Extract the (X, Y) coordinate from the center of the cell holding the provided text.  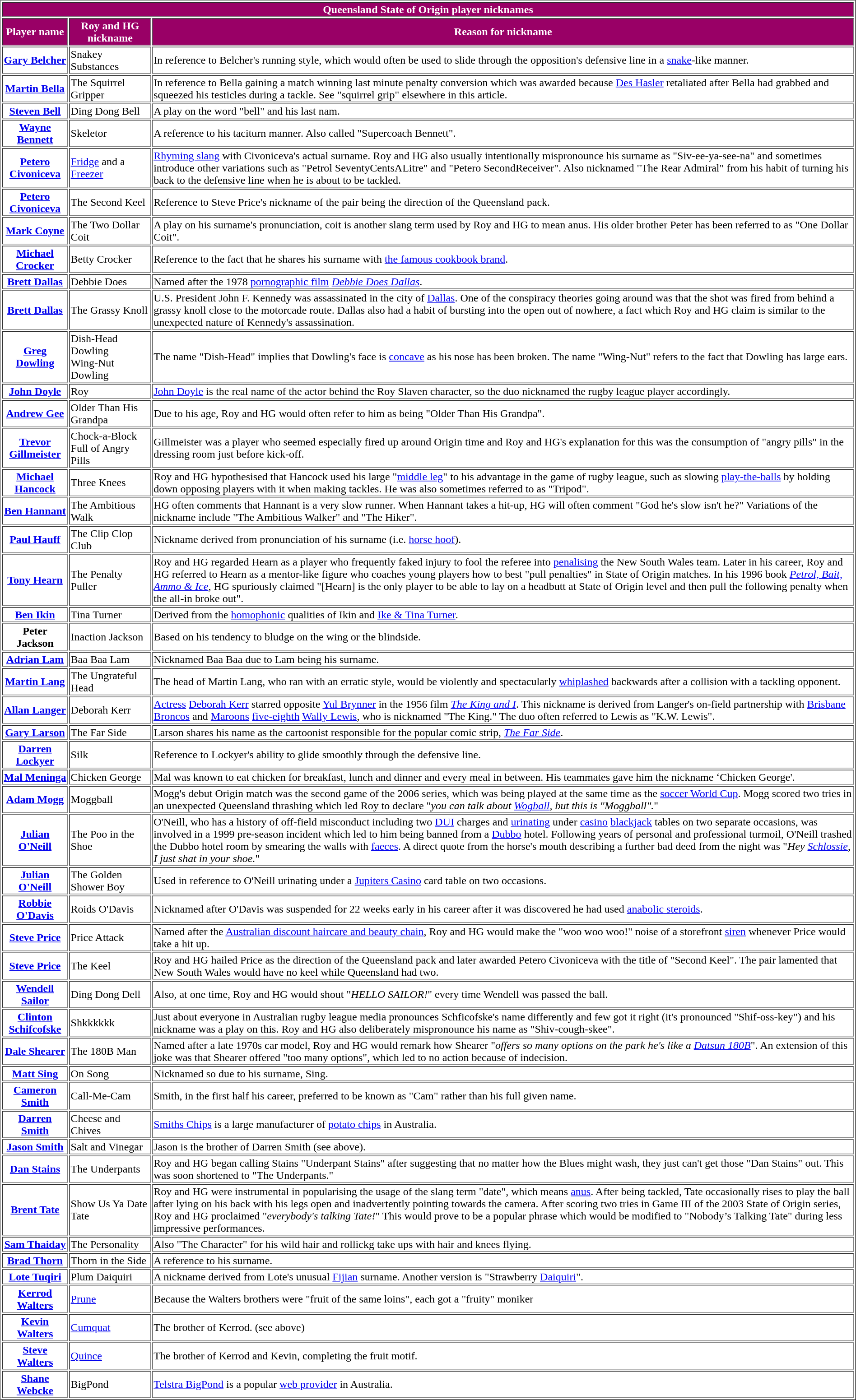
Smiths Chips is a large manufacturer of potato chips in Australia. (503, 1125)
Tony Hearn (35, 580)
Cheese and Chives (110, 1125)
Mark Coyne (35, 231)
Price Attack (110, 938)
Used in reference to O'Neill urinating under a Jupiters Casino card table on two occasions. (503, 881)
Matt Sing (35, 1073)
On Song (110, 1073)
Reference to Lockyer's ability to glide smoothly through the defensive line. (503, 755)
Darren Smith (35, 1125)
The Two Dollar Coit (110, 231)
The brother of Kerrod and Kevin, completing the fruit motif. (503, 1356)
Adrian Lam (35, 659)
Dale Shearer (35, 1052)
Queensland State of Origin player nicknames (428, 9)
Dish-Head DowlingWing-Nut Dowling (110, 357)
Nicknamed so due to his surname, Sing. (503, 1073)
Wendell Sailor (35, 995)
BigPond (110, 1385)
Martin Lang (35, 681)
Shane Webcke (35, 1385)
The Grassy Knoll (110, 311)
Reference to Steve Price's nickname of the pair being the direction of the Queensland pack. (503, 202)
Show Us Ya Date Tate (110, 1210)
The Second Keel (110, 202)
Ding Dong Bell (110, 111)
John Doyle is the real name of the actor behind the Roy Slaven character, so the duo nicknamed the rugby league player accordingly. (503, 391)
Allan Langer (35, 710)
Clinton Schifcofske (35, 1023)
Tina Turner (110, 615)
Martin Bella (35, 88)
Gary Belcher (35, 60)
Plum Daiquiri (110, 1276)
Kerrod Walters (35, 1299)
Andrew Gee (35, 413)
The Keel (110, 966)
The 180B Man (110, 1052)
The Underpants (110, 1169)
Cumquat (110, 1328)
The Ambitious Walk (110, 511)
Three Knees (110, 483)
Call-Me-Cam (110, 1096)
Quince (110, 1356)
Sam Thaiday (35, 1244)
Jason Smith (35, 1146)
In reference to Belcher's running style, which would often be used to slide through the opposition's defensive line in a snake-like manner. (503, 60)
Player name (35, 32)
Older Than His Grandpa (110, 413)
A reference to his surname. (503, 1260)
Due to his age, Roy and HG would often refer to him as being "Older Than His Grandpa". (503, 413)
Michael Crocker (35, 259)
Also, at one time, Roy and HG would shout "HELLO SAILOR!" every time Wendell was passed the ball. (503, 995)
Reference to the fact that he shares his surname with the famous cookbook brand. (503, 259)
Steve Walters (35, 1356)
Kevin Walters (35, 1328)
The Personality (110, 1244)
Ben Ikin (35, 615)
Brad Thorn (35, 1260)
The Squirrel Gripper (110, 88)
Trevor Gillmeister (35, 449)
John Doyle (35, 391)
Snakey Substances (110, 60)
The Penalty Puller (110, 580)
Deborah Kerr (110, 710)
Michael Hancock (35, 483)
Fridge and a Freezer (110, 168)
Mal was known to eat chicken for breakfast, lunch and dinner and every meal in between. His teammates gave him the nickname ‘Chicken George'. (503, 777)
Ding Dong Dell (110, 995)
Prune (110, 1299)
Moggball (110, 800)
The Clip Clop Club (110, 540)
Baa Baa Lam (110, 659)
Chock-a-Block Full of Angry Pills (110, 449)
Robbie O'Davis (35, 909)
Peter Jackson (35, 637)
The Far Side (110, 732)
Also "The Character" for his wild hair and rollickg take ups with hair and knees flying. (503, 1244)
Gary Larson (35, 732)
Ben Hannant (35, 511)
A play on the word "bell" and his last nam. (503, 111)
Nicknamed after O'Davis was suspended for 22 weeks early in his career after it was discovered he had used anabolic steroids. (503, 909)
Silk (110, 755)
Dan Stains (35, 1169)
The Ungrateful Head (110, 681)
Telstra BigPond is a popular web provider in Australia. (503, 1385)
Salt and Vinegar (110, 1146)
Chicken George (110, 777)
Larson shares his name as the cartoonist responsible for the popular comic strip, The Far Side. (503, 732)
Derived from the homophonic qualities of Ikin and Ike & Tina Turner. (503, 615)
Mal Meninga (35, 777)
Paul Hauff (35, 540)
Roids O'Davis (110, 909)
The brother of Kerrod. (see above) (503, 1328)
Steven Bell (35, 111)
Darren Lockyer (35, 755)
Skeletor (110, 134)
Cameron Smith (35, 1096)
The Poo in the Shoe (110, 840)
Inaction Jackson (110, 637)
Thorn in the Side (110, 1260)
Greg Dowling (35, 357)
A reference to his taciturn manner. Also called "Supercoach Bennett". (503, 134)
Wayne Bennett (35, 134)
Roy and HG nickname (110, 32)
Betty Crocker (110, 259)
Debbie Does (110, 282)
The Golden Shower Boy (110, 881)
Smith, in the first half his career, preferred to be known as "Cam" rather than his full given name. (503, 1096)
Brent Tate (35, 1210)
A nickname derived from Lote's unusual Fijian surname. Another version is "Strawberry Daiquiri". (503, 1276)
Based on his tendency to bludge on the wing or the blindside. (503, 637)
Lote Tuqiri (35, 1276)
Because the Walters brothers were "fruit of the same loins", each got a "fruity" moniker (503, 1299)
Reason for nickname (503, 32)
Nickname derived from pronunciation of his surname (i.e. horse hoof). (503, 540)
Named after the 1978 pornographic film Debbie Does Dallas. (503, 282)
Nicknamed Baa Baa due to Lam being his surname. (503, 659)
Jason is the brother of Darren Smith (see above). (503, 1146)
Roy (110, 391)
Shkkkkkk (110, 1023)
Adam Mogg (35, 800)
